Detect which cell encompasses the target text, then output its (x, y) center coordinate. 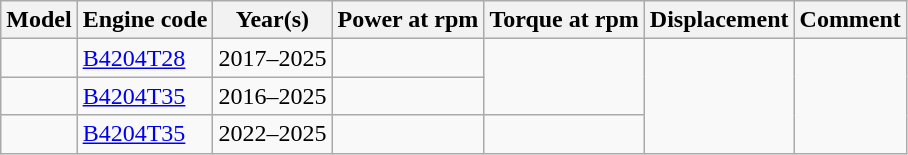
Year(s) (272, 20)
Power at rpm (408, 20)
Engine code (145, 20)
Comment (850, 20)
2022–2025 (272, 134)
Model (39, 20)
Torque at rpm (564, 20)
Displacement (719, 20)
2016–2025 (272, 96)
B4204T28 (145, 58)
2017–2025 (272, 58)
